Provide the (X, Y) coordinate of the cell's center where the given text is located.  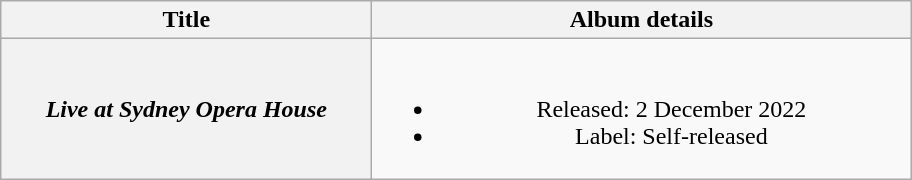
Released: 2 December 2022Label: Self-released (642, 109)
Album details (642, 20)
Live at Sydney Opera House (186, 109)
Title (186, 20)
